Search for the cell housing the specified text and yield its (X, Y) center coordinate. 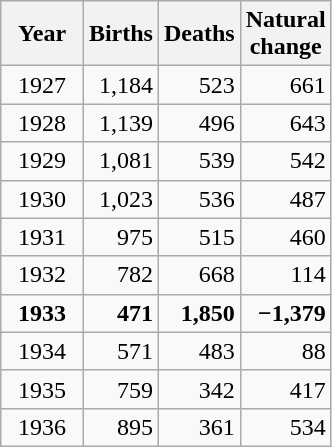
782 (120, 275)
523 (199, 85)
661 (286, 85)
515 (199, 237)
1930 (42, 199)
1927 (42, 85)
759 (120, 389)
975 (120, 237)
483 (199, 351)
496 (199, 123)
Births (120, 34)
668 (199, 275)
542 (286, 161)
1,023 (120, 199)
1935 (42, 389)
1932 (42, 275)
114 (286, 275)
1,184 (120, 85)
1928 (42, 123)
342 (199, 389)
1933 (42, 313)
539 (199, 161)
895 (120, 427)
1936 (42, 427)
1,081 (120, 161)
643 (286, 123)
571 (120, 351)
88 (286, 351)
1,139 (120, 123)
534 (286, 427)
536 (199, 199)
1931 (42, 237)
417 (286, 389)
471 (120, 313)
361 (199, 427)
1934 (42, 351)
487 (286, 199)
−1,379 (286, 313)
Deaths (199, 34)
1929 (42, 161)
1,850 (199, 313)
460 (286, 237)
Year (42, 34)
Natural change (286, 34)
